Pinpoint the cell where the given text exists, returning its [X, Y] midpoint coordinate. 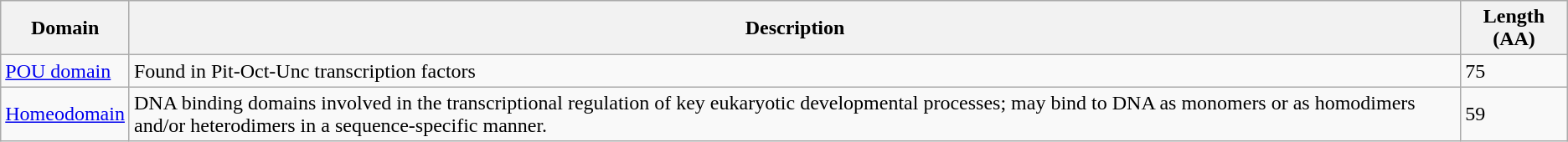
Length (AA) [1514, 28]
Homeodomain [65, 114]
59 [1514, 114]
Found in Pit-Oct-Unc transcription factors [794, 71]
Domain [65, 28]
POU domain [65, 71]
Description [794, 28]
75 [1514, 71]
